Identify which cell holds the provided text, then report its (x, y) central coordinate. 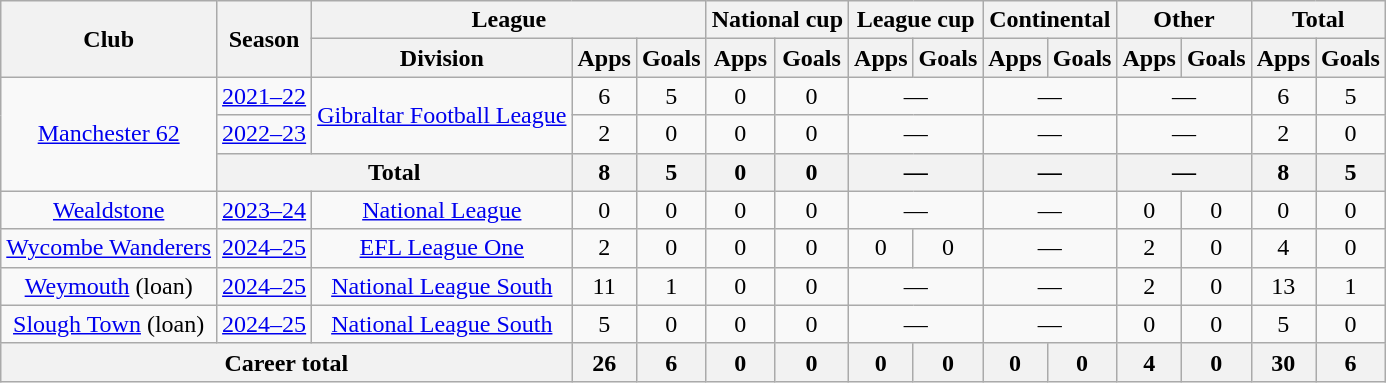
Career total (286, 362)
2021–22 (264, 96)
National League (442, 210)
League (509, 20)
26 (604, 362)
Weymouth (loan) (109, 286)
Club (109, 39)
2023–24 (264, 210)
Season (264, 39)
Wealdstone (109, 210)
League cup (916, 20)
EFL League One (442, 248)
Other (1184, 20)
Gibraltar Football League (442, 115)
Continental (1050, 20)
National cup (777, 20)
11 (604, 286)
Slough Town (loan) (109, 324)
30 (1283, 362)
2022–23 (264, 134)
13 (1283, 286)
Manchester 62 (109, 134)
Wycombe Wanderers (109, 248)
Division (442, 58)
